Scan for the cell matching the given text and deliver its [X, Y] coordinate at center. 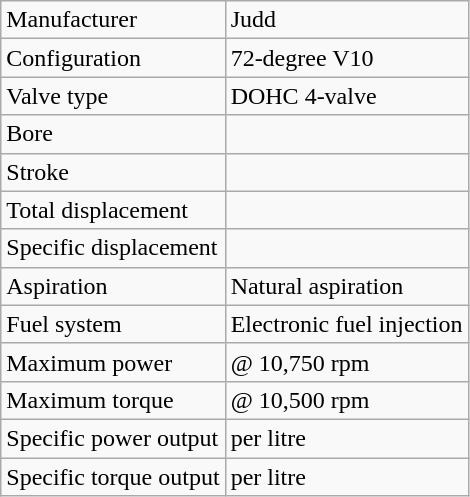
Manufacturer [113, 20]
Total displacement [113, 210]
@ 10,500 rpm [346, 400]
72-degree V10 [346, 58]
Specific torque output [113, 477]
Bore [113, 134]
Natural aspiration [346, 286]
@ 10,750 rpm [346, 362]
Specific power output [113, 438]
DOHC 4-valve [346, 96]
Fuel system [113, 324]
Specific displacement [113, 248]
Valve type [113, 96]
Stroke [113, 172]
Judd [346, 20]
Aspiration [113, 286]
Maximum torque [113, 400]
Configuration [113, 58]
Electronic fuel injection [346, 324]
Maximum power [113, 362]
